From the cell containing the given text, extract its center point as (X, Y) coordinate. 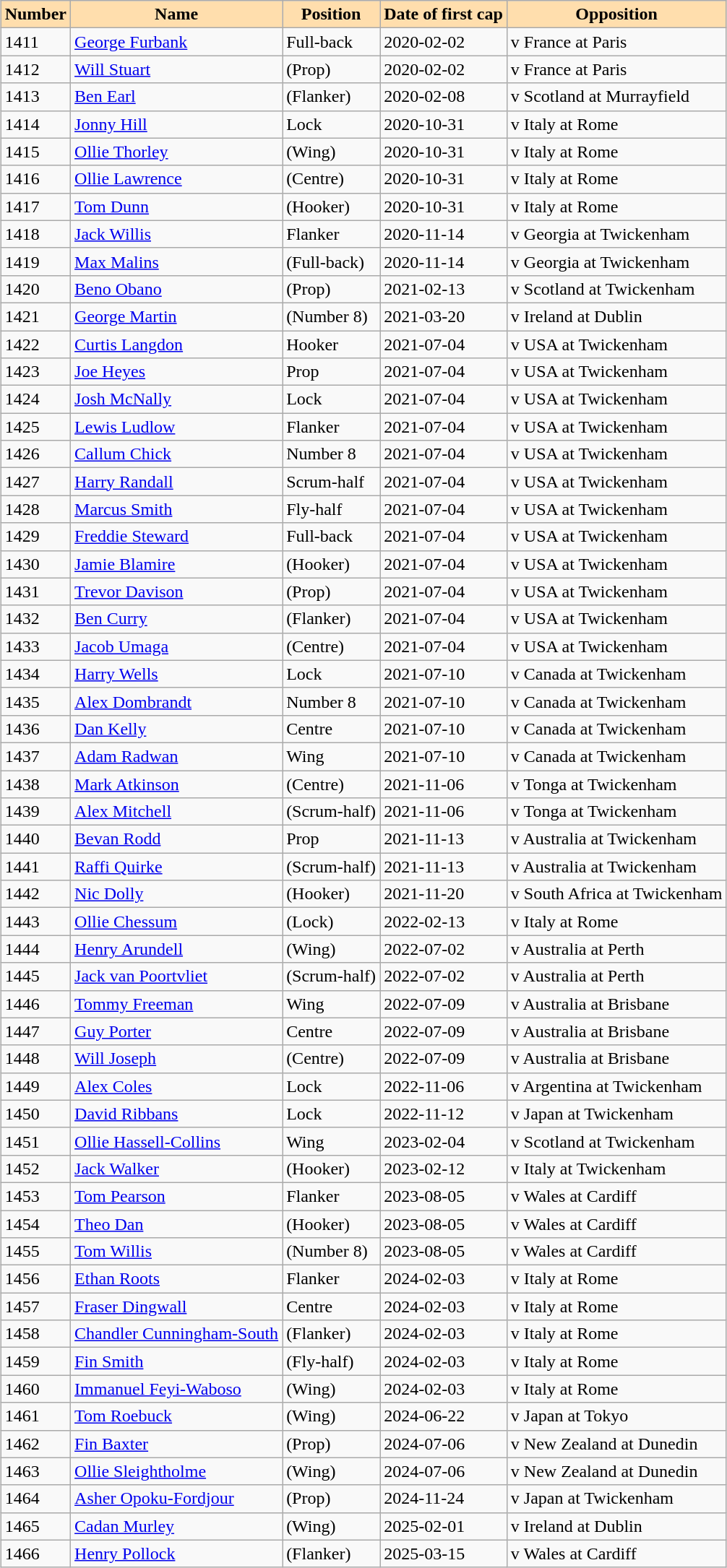
2022-11-06 (444, 1086)
1430 (35, 564)
Dan Kelly (176, 729)
1461 (35, 1416)
Ollie Thorley (176, 152)
1459 (35, 1361)
2021-11-20 (444, 894)
Ollie Hassell-Collins (176, 1141)
Date of first cap (444, 14)
Marcus Smith (176, 509)
Name (176, 14)
1465 (35, 1526)
Jacob Umaga (176, 646)
Chandler Cunningham-South (176, 1334)
Alex Dombrandt (176, 701)
Freddie Steward (176, 537)
2024-11-24 (444, 1499)
1423 (35, 372)
1413 (35, 97)
1431 (35, 592)
2023-02-04 (444, 1141)
Raffi Quirke (176, 867)
George Furbank (176, 42)
Scrum-half (331, 482)
Trevor Davison (176, 592)
Jonny Hill (176, 124)
(Fly-half) (331, 1361)
Fraser Dingwall (176, 1307)
1446 (35, 1004)
Henry Arundell (176, 949)
Fin Baxter (176, 1444)
David Ribbans (176, 1114)
1419 (35, 261)
1435 (35, 701)
Will Stuart (176, 69)
2022-11-12 (444, 1114)
Nic Dolly (176, 894)
1426 (35, 454)
Ben Curry (176, 619)
1447 (35, 1031)
1418 (35, 234)
Will Joseph (176, 1059)
Mark Atkinson (176, 784)
1444 (35, 949)
1452 (35, 1169)
1457 (35, 1307)
1420 (35, 289)
1414 (35, 124)
1442 (35, 894)
1463 (35, 1471)
Fin Smith (176, 1361)
1422 (35, 345)
1432 (35, 619)
2025-03-15 (444, 1554)
Bevan Rodd (176, 839)
Curtis Langdon (176, 345)
v Argentina at Twickenham (616, 1086)
1455 (35, 1252)
Alex Coles (176, 1086)
George Martin (176, 316)
Cadan Murley (176, 1526)
1441 (35, 867)
1411 (35, 42)
2023-02-12 (444, 1169)
1450 (35, 1114)
Jack Walker (176, 1169)
1454 (35, 1224)
Jack Willis (176, 234)
1451 (35, 1141)
1462 (35, 1444)
1466 (35, 1554)
Ollie Lawrence (176, 179)
Jack van Poortvliet (176, 976)
Lewis Ludlow (176, 427)
1416 (35, 179)
Immanuel Feyi-Waboso (176, 1389)
1424 (35, 399)
Asher Opoku-Fordjour (176, 1499)
Guy Porter (176, 1031)
Fly-half (331, 509)
1449 (35, 1086)
Ethan Roots (176, 1279)
1458 (35, 1334)
Tom Roebuck (176, 1416)
2021-03-20 (444, 316)
v Japan at Tokyo (616, 1416)
1448 (35, 1059)
1427 (35, 482)
Harry Randall (176, 482)
1425 (35, 427)
Callum Chick (176, 454)
Ben Earl (176, 97)
Opposition (616, 14)
1428 (35, 509)
2022-02-13 (444, 922)
1440 (35, 839)
Theo Dan (176, 1224)
Position (331, 14)
Beno Obano (176, 289)
2021-02-13 (444, 289)
2025-02-01 (444, 1526)
1453 (35, 1196)
Ollie Sleightholme (176, 1471)
Jamie Blamire (176, 564)
1439 (35, 812)
1460 (35, 1389)
1445 (35, 976)
1421 (35, 316)
Harry Wells (176, 674)
1464 (35, 1499)
Max Malins (176, 261)
1456 (35, 1279)
1417 (35, 207)
(Full-back) (331, 261)
Hooker (331, 345)
1412 (35, 69)
Adam Radwan (176, 756)
Tom Dunn (176, 207)
1434 (35, 674)
1433 (35, 646)
Number (35, 14)
1443 (35, 922)
Tom Willis (176, 1252)
(Lock) (331, 922)
1437 (35, 756)
1436 (35, 729)
Joe Heyes (176, 372)
v Scotland at Murrayfield (616, 97)
1429 (35, 537)
v Italy at Twickenham (616, 1169)
Henry Pollock (176, 1554)
Josh McNally (176, 399)
2024-06-22 (444, 1416)
Ollie Chessum (176, 922)
1438 (35, 784)
1415 (35, 152)
Tommy Freeman (176, 1004)
Tom Pearson (176, 1196)
v South Africa at Twickenham (616, 894)
2020-02-08 (444, 97)
Alex Mitchell (176, 812)
